For the text-containing cell, return its midpoint in (X, Y) coordinate format. 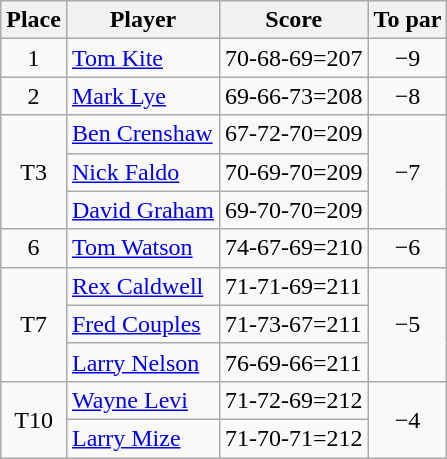
71-73-67=211 (294, 324)
Player (142, 20)
6 (34, 248)
−7 (408, 172)
67-72-70=209 (294, 134)
76-69-66=211 (294, 362)
Fred Couples (142, 324)
Place (34, 20)
−6 (408, 248)
Wayne Levi (142, 400)
71-71-69=211 (294, 286)
Ben Crenshaw (142, 134)
Nick Faldo (142, 172)
T10 (34, 419)
Tom Watson (142, 248)
Rex Caldwell (142, 286)
Larry Mize (142, 438)
Score (294, 20)
−9 (408, 58)
Mark Lye (142, 96)
−4 (408, 419)
−8 (408, 96)
T3 (34, 172)
71-70-71=212 (294, 438)
74-67-69=210 (294, 248)
69-66-73=208 (294, 96)
David Graham (142, 210)
To par (408, 20)
−5 (408, 324)
Tom Kite (142, 58)
71-72-69=212 (294, 400)
70-68-69=207 (294, 58)
1 (34, 58)
70-69-70=209 (294, 172)
T7 (34, 324)
Larry Nelson (142, 362)
69-70-70=209 (294, 210)
2 (34, 96)
